For the text-containing cell, return its midpoint in (x, y) coordinate format. 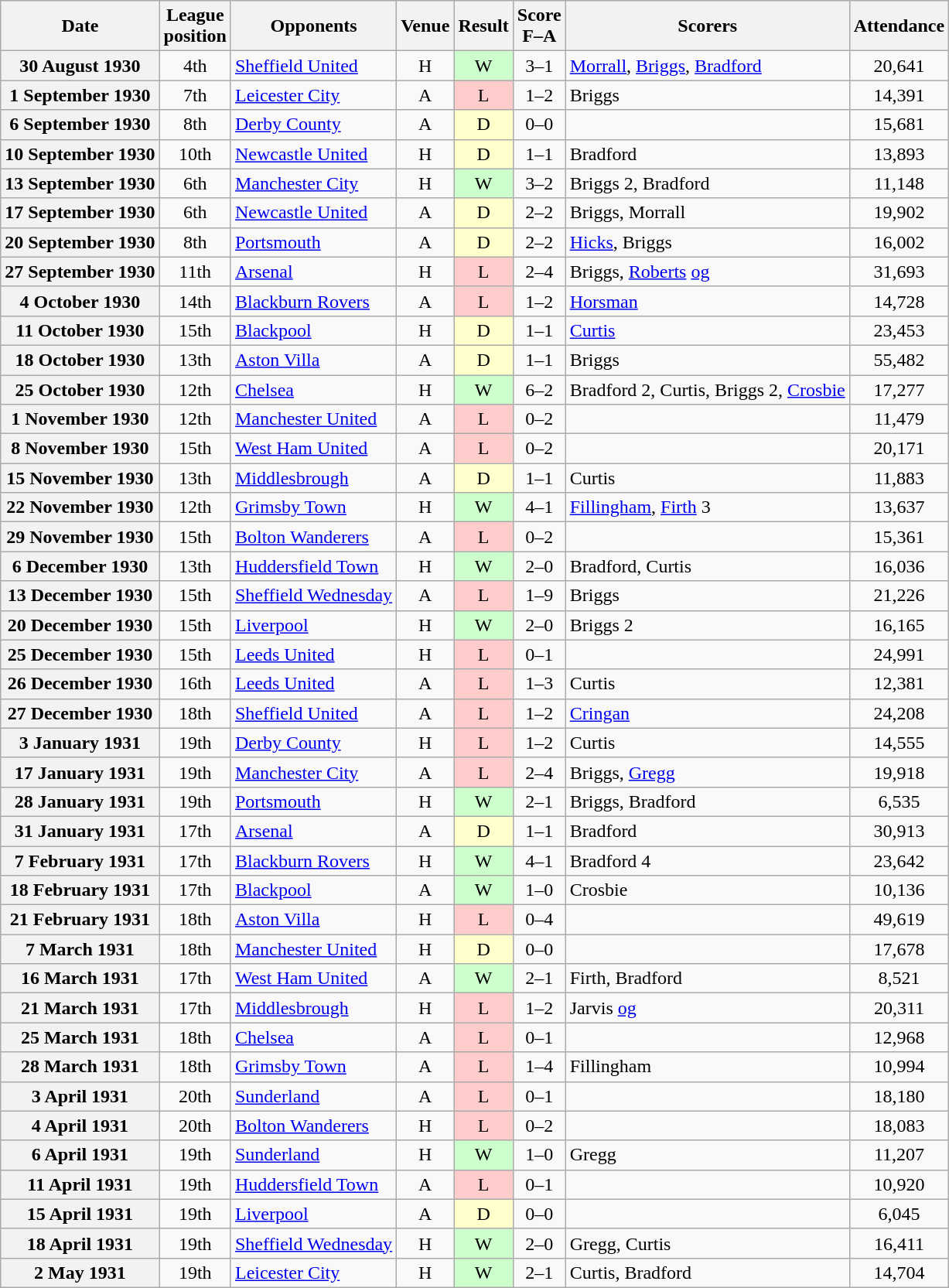
4 October 1930 (80, 301)
28 March 1931 (80, 1067)
25 December 1930 (80, 654)
6,535 (899, 801)
30 August 1930 (80, 66)
16 March 1931 (80, 979)
21 March 1931 (80, 1008)
Briggs 2, Bradford (707, 183)
55,482 (899, 360)
Gregg (707, 1155)
18,180 (899, 1096)
Firth, Bradford (707, 979)
ScoreF–A (539, 26)
29 November 1930 (80, 537)
17,277 (899, 389)
Leagueposition (195, 26)
Briggs 2 (707, 625)
15 November 1930 (80, 478)
20 December 1930 (80, 625)
11,479 (899, 419)
Scorers (707, 26)
Date (80, 26)
3 April 1931 (80, 1096)
12,968 (899, 1037)
Venue (425, 26)
15 April 1931 (80, 1214)
2 May 1931 (80, 1273)
1 September 1930 (80, 95)
8,521 (899, 979)
16,036 (899, 566)
7 February 1931 (80, 861)
24,208 (899, 713)
21,226 (899, 596)
17 September 1930 (80, 213)
18 February 1931 (80, 890)
16,165 (899, 625)
25 March 1931 (80, 1037)
20,171 (899, 449)
31,693 (899, 272)
8 November 1930 (80, 449)
13,637 (899, 507)
6–2 (539, 389)
4 April 1931 (80, 1126)
1 November 1930 (80, 419)
20,641 (899, 66)
16th (195, 684)
23,453 (899, 330)
17 January 1931 (80, 772)
3 January 1931 (80, 743)
26 December 1930 (80, 684)
6 April 1931 (80, 1155)
1–4 (539, 1067)
12,381 (899, 684)
13 September 1930 (80, 183)
23,642 (899, 861)
Fillingham, Firth 3 (707, 507)
20 September 1930 (80, 242)
15,361 (899, 537)
Briggs, Roberts og (707, 272)
Curtis, Bradford (707, 1273)
19,918 (899, 772)
24,991 (899, 654)
14,391 (899, 95)
49,619 (899, 920)
25 October 1930 (80, 389)
20,311 (899, 1008)
10th (195, 154)
27 September 1930 (80, 272)
14,555 (899, 743)
27 December 1930 (80, 713)
11 April 1931 (80, 1184)
30,913 (899, 831)
13,893 (899, 154)
15,681 (899, 125)
Attendance (899, 26)
18 October 1930 (80, 360)
7th (195, 95)
10,136 (899, 890)
1–3 (539, 684)
Bradford 2, Curtis, Briggs 2, Crosbie (707, 389)
10,920 (899, 1184)
31 January 1931 (80, 831)
16,411 (899, 1243)
11,148 (899, 183)
Hicks, Briggs (707, 242)
Briggs, Morrall (707, 213)
14th (195, 301)
Opponents (313, 26)
Bradford 4 (707, 861)
16,002 (899, 242)
6 September 1930 (80, 125)
3–2 (539, 183)
10,994 (899, 1067)
Result (483, 26)
13 December 1930 (80, 596)
6,045 (899, 1214)
Briggs, Gregg (707, 772)
Fillingham (707, 1067)
3–1 (539, 66)
14,728 (899, 301)
21 February 1931 (80, 920)
11,883 (899, 478)
18 April 1931 (80, 1243)
Crosbie (707, 890)
0–4 (539, 920)
11th (195, 272)
14,704 (899, 1273)
Horsman (707, 301)
Morrall, Briggs, Bradford (707, 66)
10 September 1930 (80, 154)
18,083 (899, 1126)
1–9 (539, 596)
Cringan (707, 713)
6 December 1930 (80, 566)
Gregg, Curtis (707, 1243)
11,207 (899, 1155)
11 October 1930 (80, 330)
22 November 1930 (80, 507)
19,902 (899, 213)
28 January 1931 (80, 801)
17,678 (899, 949)
Jarvis og (707, 1008)
4th (195, 66)
Briggs, Bradford (707, 801)
7 March 1931 (80, 949)
Bradford, Curtis (707, 566)
